Capture the cell that displays the provided text and extract its [X, Y] central coordinate. 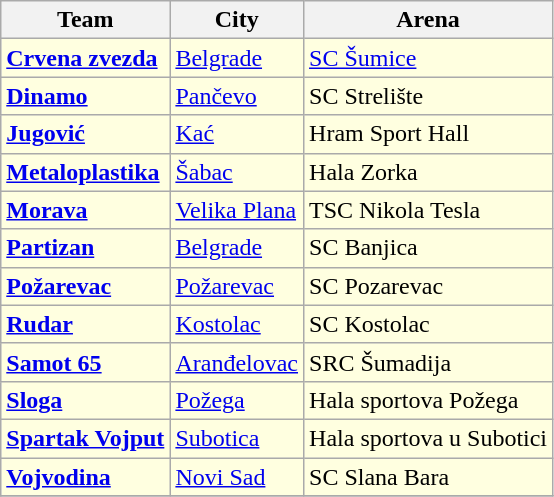
Crvena zvezda [86, 58]
Morava [86, 210]
Velika Plana [237, 210]
Novi Sad [237, 477]
SC Slana Bara [428, 477]
Pančevo [237, 96]
Sloga [86, 400]
SC Kostolac [428, 324]
City [237, 20]
Arena [428, 20]
SC Banjica [428, 248]
SC Strelište [428, 96]
Spartak Vojput [86, 438]
Samot 65 [86, 362]
Team [86, 20]
Požega [237, 400]
Metaloplastika [86, 172]
Kać [237, 134]
Jugović [86, 134]
Vojvodina [86, 477]
Aranđelovac [237, 362]
Partizan [86, 248]
Hram Sport Hall [428, 134]
Kostolac [237, 324]
SC Pozarevac [428, 286]
Hala sportova Požega [428, 400]
Rudar [86, 324]
Hala sportova u Subotici [428, 438]
TSC Nikola Tesla [428, 210]
Šabac [237, 172]
SRC Šumadija [428, 362]
SC Šumice [428, 58]
Hala Zorka [428, 172]
Subotica [237, 438]
Dinamo [86, 96]
